Detect which cell encompasses the target text, then output its (X, Y) center coordinate. 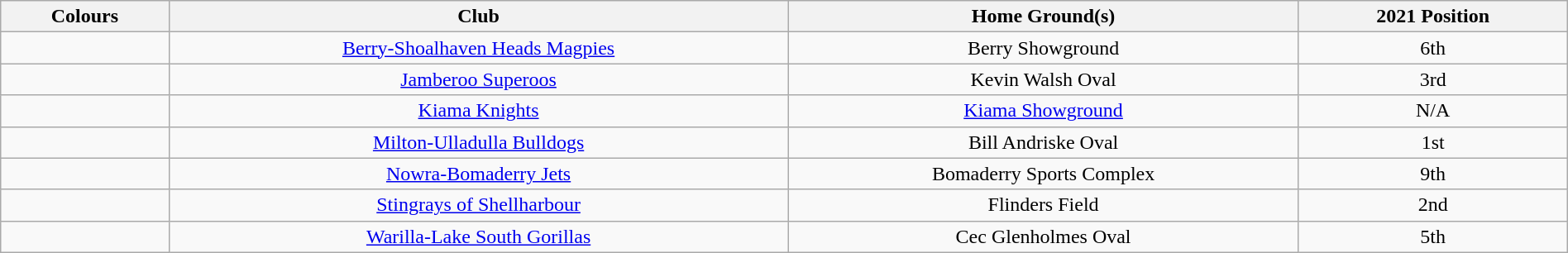
5th (1432, 236)
Home Ground(s) (1044, 17)
2021 Position (1432, 17)
Berry Showground (1044, 48)
6th (1432, 48)
9th (1432, 174)
Bill Andriske Oval (1044, 142)
Kiama Showground (1044, 111)
Kiama Knights (478, 111)
Colours (84, 17)
N/A (1432, 111)
1st (1432, 142)
Nowra-Bomaderry Jets (478, 174)
Warilla-Lake South Gorillas (478, 236)
Bomaderry Sports Complex (1044, 174)
Stingrays of Shellharbour (478, 205)
Berry-Shoalhaven Heads Magpies (478, 48)
Cec Glenholmes Oval (1044, 236)
3rd (1432, 79)
Milton-Ulladulla Bulldogs (478, 142)
2nd (1432, 205)
Club (478, 17)
Jamberoo Superoos (478, 79)
Kevin Walsh Oval (1044, 79)
Flinders Field (1044, 205)
